Return the (x, y) coordinate for the center point of the cell that contains the specified text.  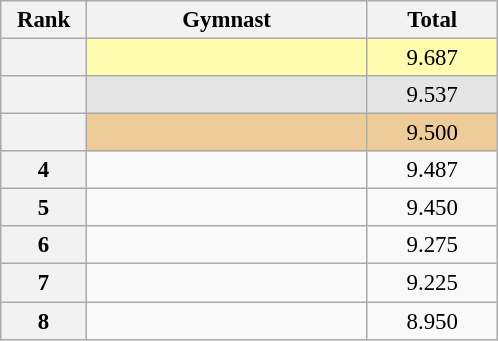
8.950 (432, 321)
Rank (44, 20)
Gymnast (226, 20)
5 (44, 208)
6 (44, 245)
9.687 (432, 58)
9.487 (432, 170)
9.500 (432, 133)
4 (44, 170)
7 (44, 283)
8 (44, 321)
9.225 (432, 283)
9.450 (432, 208)
9.537 (432, 95)
9.275 (432, 245)
Total (432, 20)
